Locate the cell with the specified text and output its (X, Y) center coordinate. 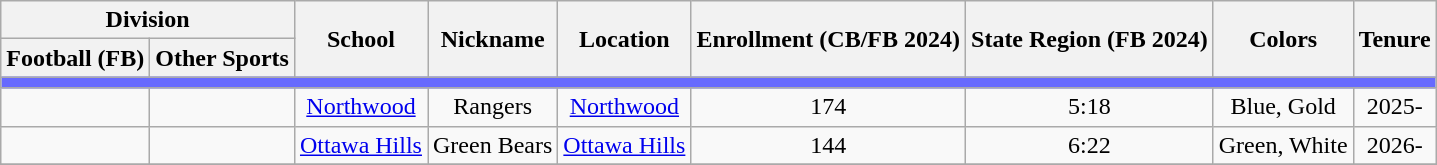
Football (FB) (76, 58)
Blue, Gold (1283, 107)
2025- (1394, 107)
144 (828, 145)
2026- (1394, 145)
Rangers (493, 107)
Location (624, 39)
Green, White (1283, 145)
State Region (FB 2024) (1090, 39)
Division (148, 20)
Other Sports (222, 58)
Enrollment (CB/FB 2024) (828, 39)
School (360, 39)
Nickname (493, 39)
6:22 (1090, 145)
Colors (1283, 39)
Tenure (1394, 39)
5:18 (1090, 107)
174 (828, 107)
Green Bears (493, 145)
